Provide the (X, Y) coordinate of the cell's center where the given text is located.  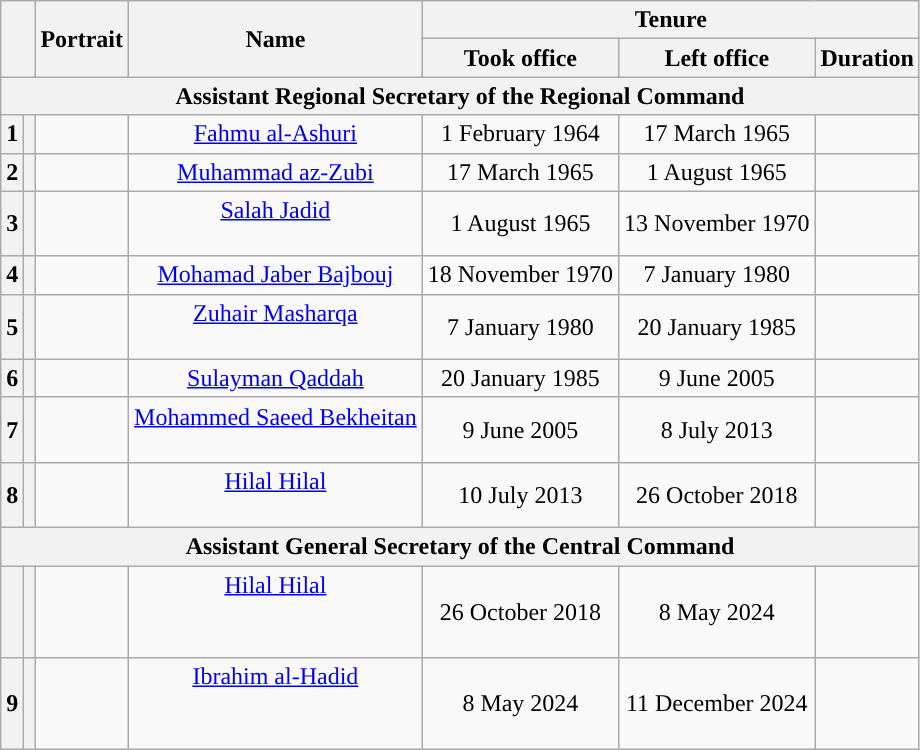
Assistant Regional Secretary of the Regional Command (460, 96)
Zuhair Masharqa (276, 326)
Muhammad az-Zubi (276, 172)
Mohamad Jaber Bajbouj (276, 275)
8 July 2013 (717, 430)
1 February 1964 (520, 134)
Ibrahim al-Hadid (276, 704)
Fahmu al-Ashuri (276, 134)
Took office (520, 58)
Sulayman Qaddah (276, 378)
Left office (717, 58)
3 (12, 224)
18 November 1970 (520, 275)
Mohammed Saeed Bekheitan (276, 430)
Tenure (670, 20)
2 (12, 172)
5 (12, 326)
9 (12, 704)
Portrait (82, 39)
Name (276, 39)
7 (12, 430)
13 November 1970 (717, 224)
Salah Jadid (276, 224)
Duration (867, 58)
8 (12, 494)
4 (12, 275)
1 (12, 134)
Assistant General Secretary of the Central Command (460, 546)
11 December 2024 (717, 704)
6 (12, 378)
10 July 2013 (520, 494)
